Capture the cell that displays the provided text and extract its [x, y] central coordinate. 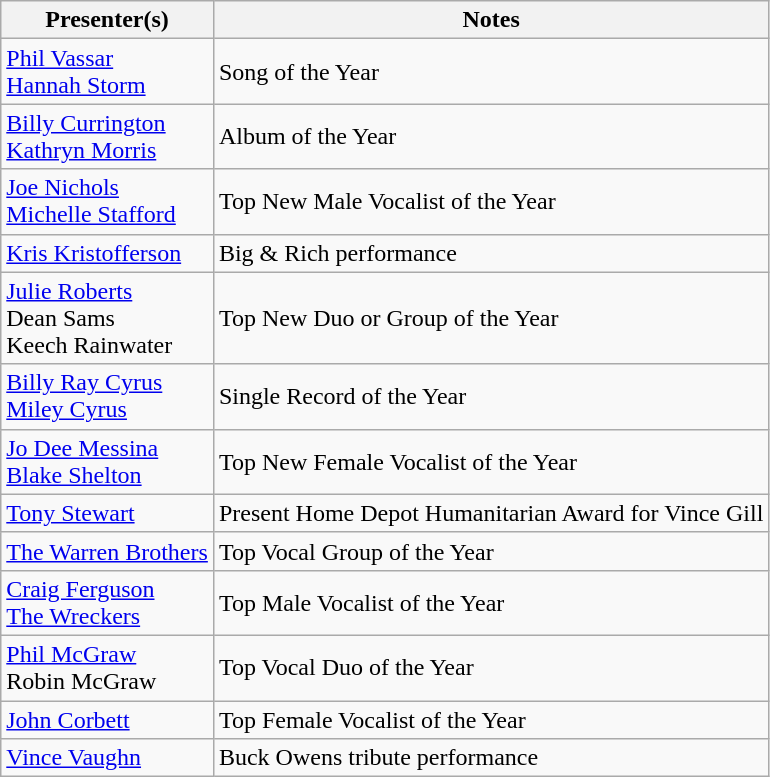
Jo Dee MessinaBlake Shelton [108, 462]
Phil VassarHannah Storm [108, 72]
Kris Kristofferson [108, 253]
Present Home Depot Humanitarian Award for Vince Gill [491, 513]
Big & Rich performance [491, 253]
John Corbett [108, 719]
Top New Male Vocalist of the Year [491, 202]
Notes [491, 20]
Top New Female Vocalist of the Year [491, 462]
Top Female Vocalist of the Year [491, 719]
Single Record of the Year [491, 396]
Julie RobertsDean SamsKeech Rainwater [108, 318]
Joe NicholsMichelle Stafford [108, 202]
Vince Vaughn [108, 758]
Presenter(s) [108, 20]
Album of the Year [491, 136]
Top New Duo or Group of the Year [491, 318]
Song of the Year [491, 72]
Phil McGrawRobin McGraw [108, 668]
Craig FergusonThe Wreckers [108, 602]
Billy CurringtonKathryn Morris [108, 136]
Top Male Vocalist of the Year [491, 602]
Tony Stewart [108, 513]
Buck Owens tribute performance [491, 758]
Top Vocal Duo of the Year [491, 668]
Top Vocal Group of the Year [491, 551]
The Warren Brothers [108, 551]
Billy Ray CyrusMiley Cyrus [108, 396]
